For the text-containing cell, return its midpoint in [x, y] coordinate format. 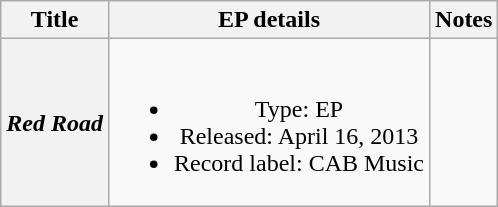
EP details [268, 20]
Type: EPReleased: April 16, 2013Record label: CAB Music [268, 122]
Red Road [55, 122]
Notes [464, 20]
Title [55, 20]
